Identify which cell holds the provided text, then report its (x, y) central coordinate. 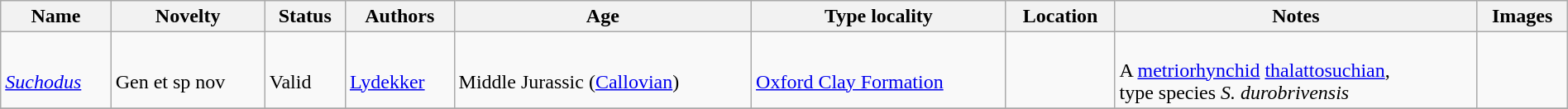
Age (602, 17)
Notes (1296, 17)
Suchodus (56, 70)
Lydekker (399, 70)
Valid (304, 70)
Gen et sp nov (188, 70)
Status (304, 17)
Novelty (188, 17)
Location (1060, 17)
Name (56, 17)
Images (1522, 17)
Oxford Clay Formation (879, 70)
A metriorhynchid thalattosuchian,type species S. durobrivensis (1296, 70)
Authors (399, 17)
Middle Jurassic (Callovian) (602, 70)
Type locality (879, 17)
